Capture the cell that displays the provided text and extract its [X, Y] central coordinate. 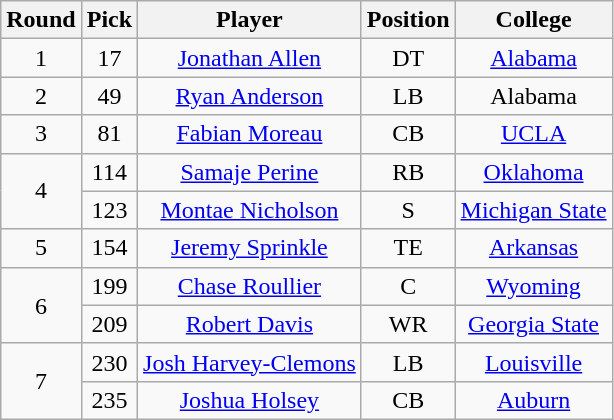
S [408, 210]
230 [109, 362]
Josh Harvey-Clemons [250, 362]
7 [41, 381]
6 [41, 305]
Round [41, 20]
Arkansas [534, 248]
17 [109, 58]
Player [250, 20]
Wyoming [534, 286]
DT [408, 58]
Oklahoma [534, 172]
Georgia State [534, 324]
Montae Nicholson [250, 210]
1 [41, 58]
123 [109, 210]
College [534, 20]
5 [41, 248]
235 [109, 400]
C [408, 286]
Jonathan Allen [250, 58]
114 [109, 172]
RB [408, 172]
Fabian Moreau [250, 134]
Samaje Perine [250, 172]
154 [109, 248]
UCLA [534, 134]
49 [109, 96]
209 [109, 324]
Chase Roullier [250, 286]
Michigan State [534, 210]
TE [408, 248]
Auburn [534, 400]
Joshua Holsey [250, 400]
81 [109, 134]
199 [109, 286]
Ryan Anderson [250, 96]
Jeremy Sprinkle [250, 248]
4 [41, 191]
2 [41, 96]
3 [41, 134]
Robert Davis [250, 324]
WR [408, 324]
Position [408, 20]
Louisville [534, 362]
Pick [109, 20]
